Detect which cell encompasses the target text, then output its [x, y] center coordinate. 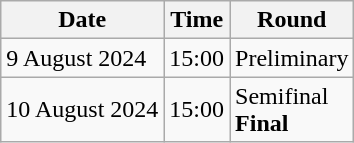
10 August 2024 [82, 110]
Preliminary [292, 58]
SemifinalFinal [292, 110]
Time [197, 20]
Round [292, 20]
Date [82, 20]
9 August 2024 [82, 58]
